Extract the [x, y] coordinate from the center of the cell holding the provided text.  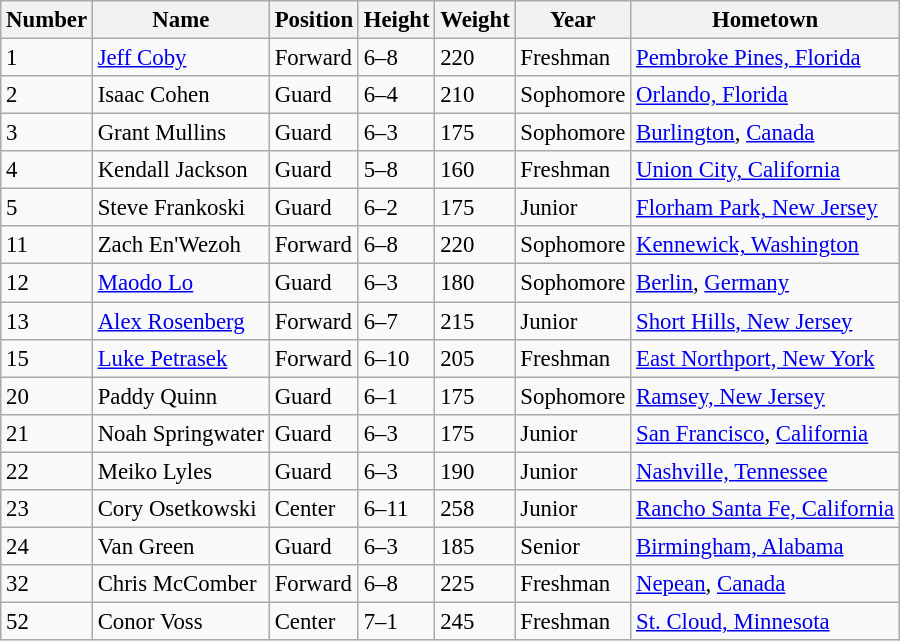
San Francisco, California [766, 433]
245 [475, 621]
23 [47, 509]
22 [47, 471]
180 [475, 283]
Isaac Cohen [180, 95]
Short Hills, New Jersey [766, 321]
Chris McComber [180, 584]
Maodo Lo [180, 283]
Conor Voss [180, 621]
52 [47, 621]
Grant Mullins [180, 133]
Nepean, Canada [766, 584]
5–8 [396, 170]
Nashville, Tennessee [766, 471]
Berlin, Germany [766, 283]
225 [475, 584]
Name [180, 20]
32 [47, 584]
St. Cloud, Minnesota [766, 621]
Noah Springwater [180, 433]
185 [475, 546]
Paddy Quinn [180, 396]
205 [475, 358]
Alex Rosenberg [180, 321]
7–1 [396, 621]
190 [475, 471]
210 [475, 95]
Cory Osetkowski [180, 509]
6–11 [396, 509]
Jeff Coby [180, 58]
13 [47, 321]
6–2 [396, 208]
Meiko Lyles [180, 471]
East Northport, New York [766, 358]
6–4 [396, 95]
215 [475, 321]
Position [314, 20]
Height [396, 20]
Pembroke Pines, Florida [766, 58]
160 [475, 170]
Zach En'Wezoh [180, 245]
20 [47, 396]
Orlando, Florida [766, 95]
2 [47, 95]
5 [47, 208]
Florham Park, New Jersey [766, 208]
Rancho Santa Fe, California [766, 509]
Van Green [180, 546]
Union City, California [766, 170]
Hometown [766, 20]
Burlington, Canada [766, 133]
1 [47, 58]
Senior [573, 546]
Number [47, 20]
6–10 [396, 358]
Kennewick, Washington [766, 245]
258 [475, 509]
6–7 [396, 321]
Steve Frankoski [180, 208]
Ramsey, New Jersey [766, 396]
6–1 [396, 396]
21 [47, 433]
Year [573, 20]
3 [47, 133]
11 [47, 245]
12 [47, 283]
Luke Petrasek [180, 358]
4 [47, 170]
15 [47, 358]
Birmingham, Alabama [766, 546]
24 [47, 546]
Weight [475, 20]
Kendall Jackson [180, 170]
